Detect which cell encompasses the target text, then output its (x, y) center coordinate. 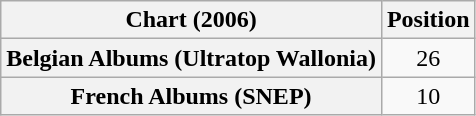
Position (428, 20)
Belgian Albums (Ultratop Wallonia) (192, 58)
Chart (2006) (192, 20)
10 (428, 96)
26 (428, 58)
French Albums (SNEP) (192, 96)
